Detect which cell encompasses the target text, then output its [x, y] center coordinate. 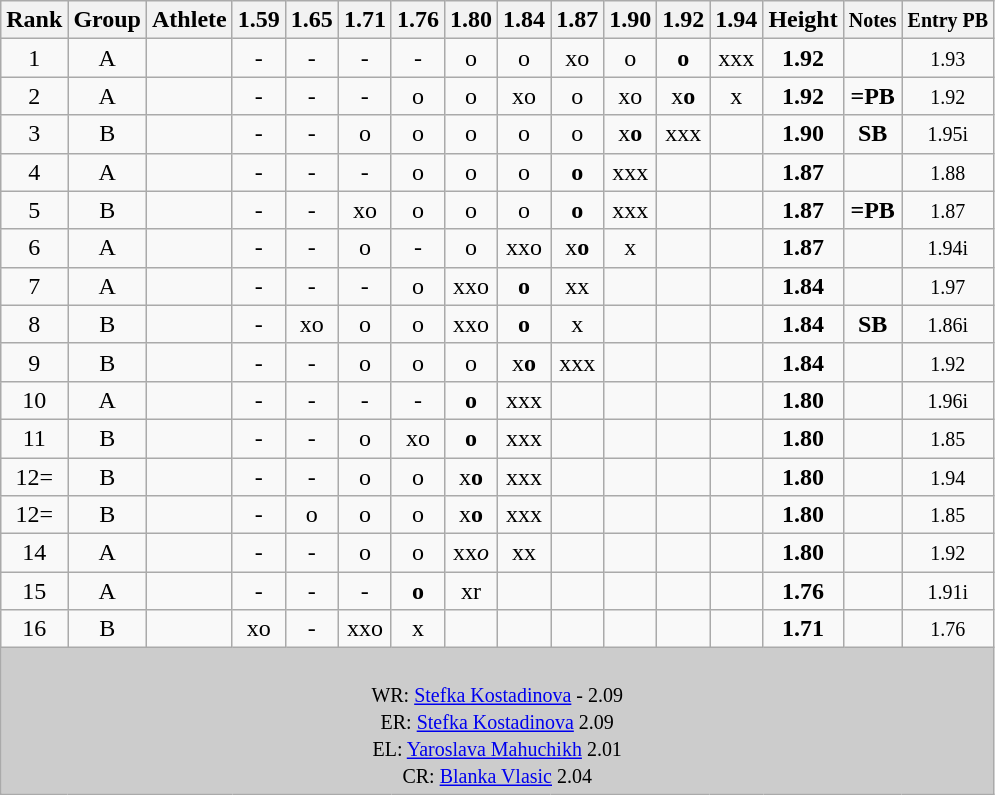
8 [34, 324]
3 [34, 134]
7 [34, 286]
16 [34, 629]
1.97 [948, 286]
Rank [34, 20]
1.86i [948, 324]
1.88 [948, 172]
1.93 [948, 58]
Athlete [190, 20]
1.95i [948, 134]
Notes [872, 20]
WR: Stefka Kostadinova - 2.09ER: Stefka Kostadinova 2.09 EL: Yaroslava Mahuchikh 2.01CR: Blanka Vlasic 2.04 [498, 721]
11 [34, 438]
1.59 [258, 20]
Entry PB [948, 20]
10 [34, 400]
1.91i [948, 591]
4 [34, 172]
6 [34, 248]
9 [34, 362]
1.65 [312, 20]
1 [34, 58]
15 [34, 591]
1.94i [948, 248]
Height [803, 20]
5 [34, 210]
xr [470, 591]
1.96i [948, 400]
2 [34, 96]
Group [108, 20]
14 [34, 553]
